Detect which cell encompasses the target text, then output its [X, Y] center coordinate. 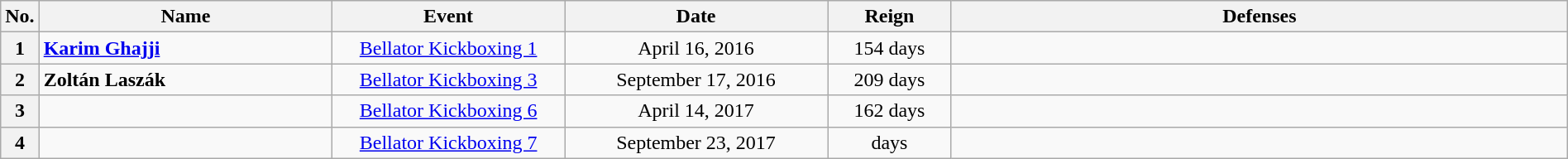
209 days [889, 79]
154 days [889, 48]
Bellator Kickboxing 7 [448, 142]
April 14, 2017 [696, 111]
Bellator Kickboxing 3 [448, 79]
Name [185, 17]
No. [20, 17]
2 [20, 79]
Event [448, 17]
3 [20, 111]
Date [696, 17]
1 [20, 48]
Zoltán Laszák [185, 79]
Defenses [1259, 17]
September 17, 2016 [696, 79]
4 [20, 142]
days [889, 142]
Reign [889, 17]
Karim Ghajji [185, 48]
Bellator Kickboxing 1 [448, 48]
April 16, 2016 [696, 48]
162 days [889, 111]
Bellator Kickboxing 6 [448, 111]
September 23, 2017 [696, 142]
